Scan for the cell matching the given text and deliver its (X, Y) coordinate at center. 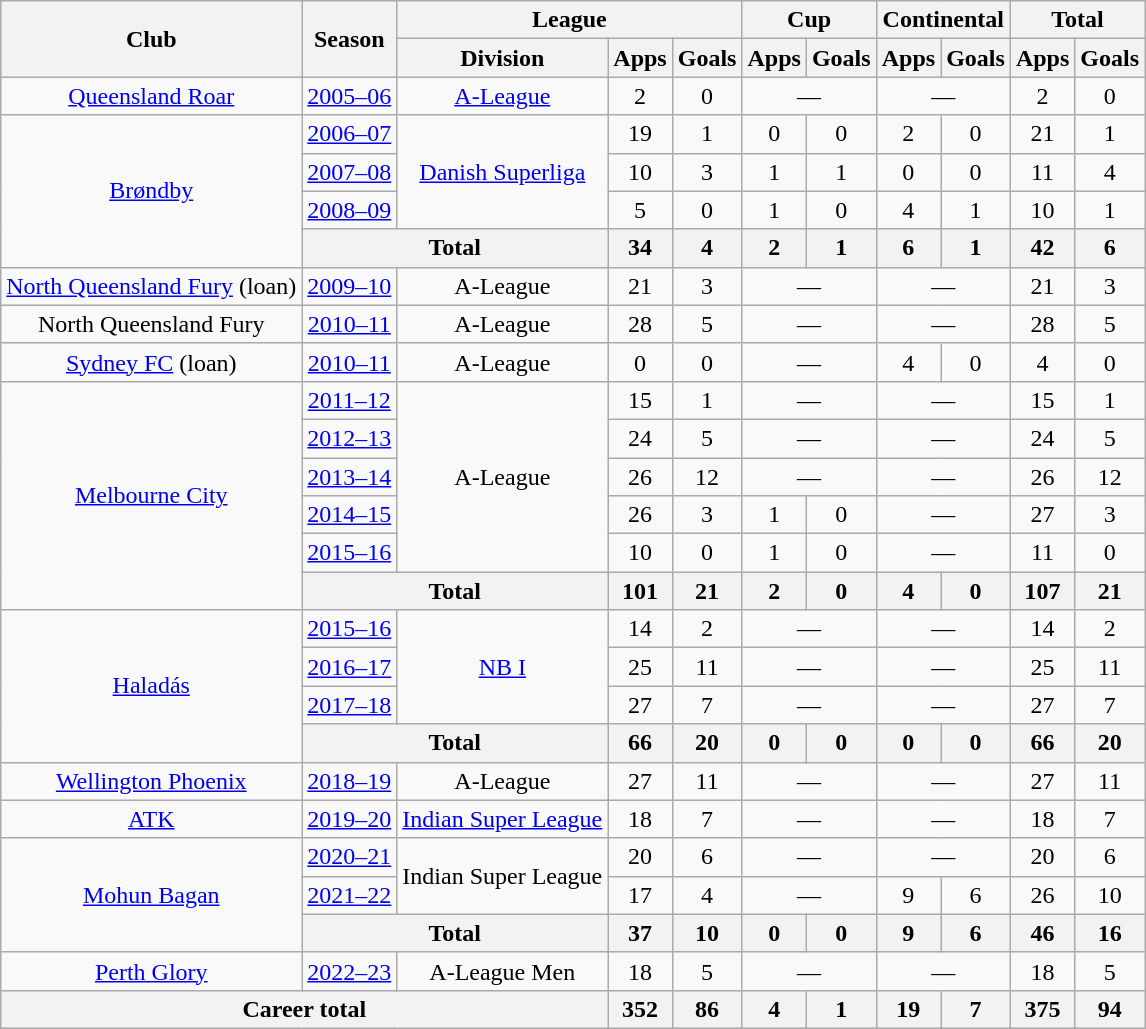
Haladás (152, 686)
17 (640, 895)
107 (1042, 591)
2016–17 (350, 667)
North Queensland Fury (152, 324)
Division (502, 58)
46 (1042, 933)
2014–15 (350, 515)
Season (350, 39)
37 (640, 933)
2022–23 (350, 971)
34 (640, 248)
Brøndby (152, 191)
Cup (809, 20)
2009–10 (350, 286)
ATK (152, 819)
Sydney FC (loan) (152, 362)
Queensland Roar (152, 96)
NB I (502, 667)
Perth Glory (152, 971)
Wellington Phoenix (152, 781)
2007–08 (350, 172)
375 (1042, 1009)
42 (1042, 248)
2021–22 (350, 895)
2006–07 (350, 134)
2018–19 (350, 781)
2012–13 (350, 438)
101 (640, 591)
A-League Men (502, 971)
94 (1110, 1009)
League (570, 20)
2017–18 (350, 705)
North Queensland Fury (loan) (152, 286)
16 (1110, 933)
Danish Superliga (502, 172)
Mohun Bagan (152, 895)
352 (640, 1009)
2011–12 (350, 400)
2020–21 (350, 857)
86 (707, 1009)
Club (152, 39)
2008–09 (350, 210)
Melbourne City (152, 495)
2013–14 (350, 477)
2005–06 (350, 96)
Career total (304, 1009)
2019–20 (350, 819)
Continental (943, 20)
